Extract the (X, Y) coordinate from the center of the cell holding the provided text.  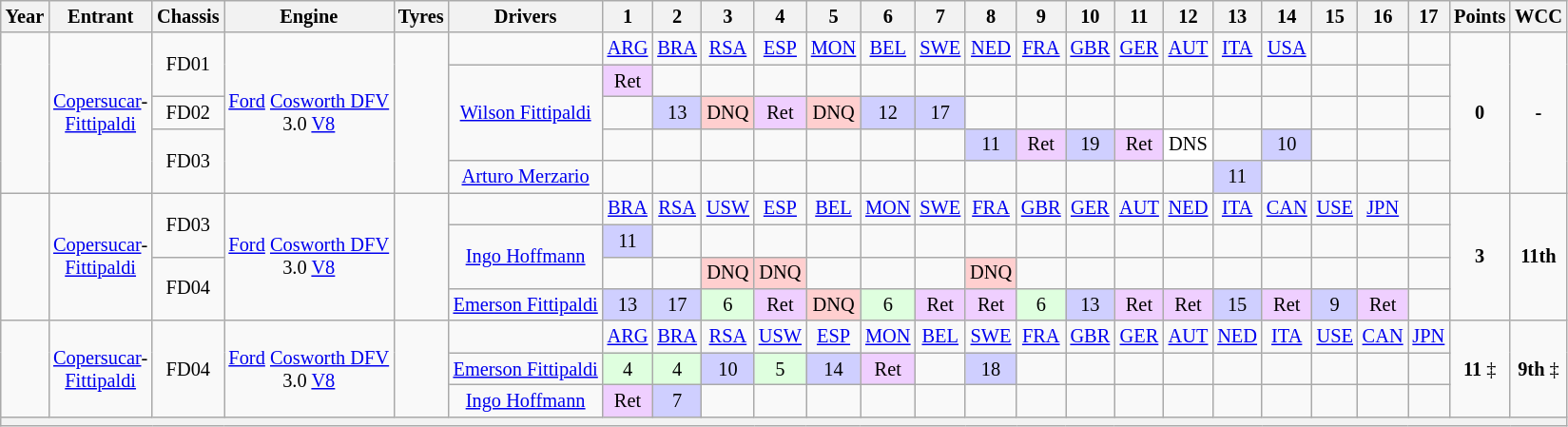
8 (991, 16)
Chassis (188, 16)
1 (628, 16)
9th ‡ (1539, 369)
0 (1480, 112)
11 ‡ (1480, 369)
19 (1091, 145)
2 (677, 16)
Year (25, 16)
Arturo Merzario (526, 177)
Tyres (421, 16)
WCC (1539, 16)
- (1539, 112)
11th (1539, 257)
DNS (1189, 145)
Points (1480, 16)
USA (1287, 49)
FD02 (188, 112)
Wilson Fittipaldi (526, 112)
16 (1383, 16)
Engine (309, 16)
Entrant (101, 16)
Drivers (526, 16)
18 (991, 369)
FD01 (188, 65)
